Search for the cell housing the specified text and yield its (X, Y) center coordinate. 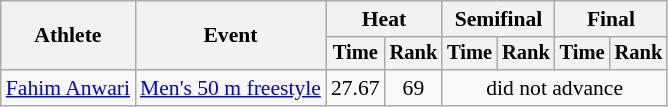
Athlete (68, 36)
did not advance (554, 88)
Event (230, 36)
27.67 (356, 88)
69 (414, 88)
Heat (384, 19)
Final (611, 19)
Men's 50 m freestyle (230, 88)
Fahim Anwari (68, 88)
Semifinal (498, 19)
